Provide the (x, y) coordinate of the cell's center where the given text is located.  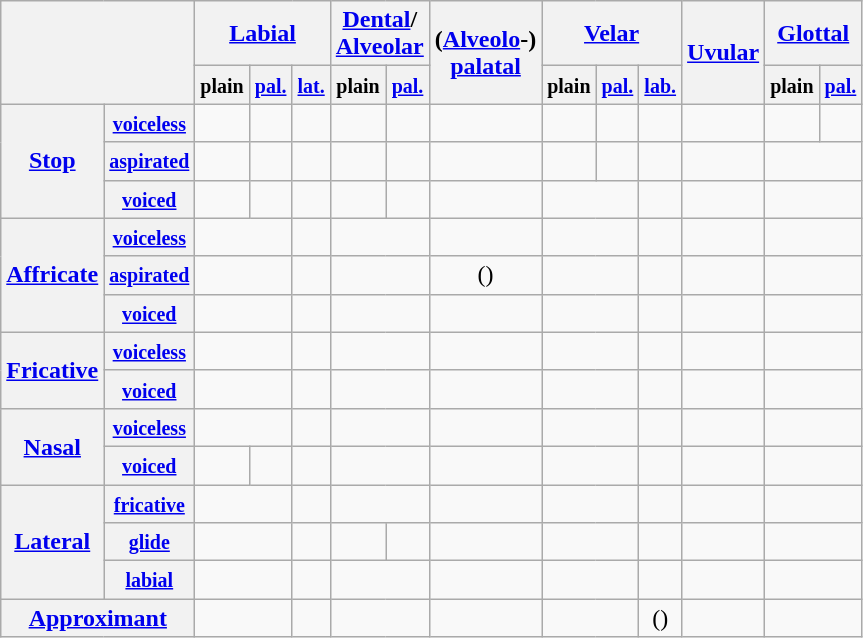
Stop (52, 161)
Glottal (814, 34)
lab. (660, 85)
fricative (150, 503)
Dental/Alveolar (380, 34)
Velar (612, 34)
Fricative (52, 370)
labial (150, 580)
Uvular (724, 52)
Nasal (52, 446)
Approximant (98, 618)
(Alveolo-)palatal (485, 52)
Lateral (52, 541)
glide (150, 542)
lat. (311, 85)
Labial (262, 34)
Affricate (52, 275)
